Provide the (X, Y) coordinate of the cell's center where the given text is located.  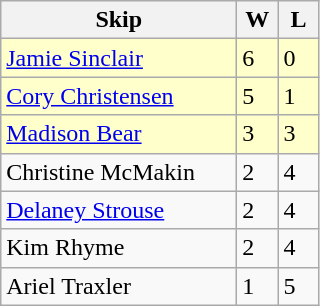
Christine McMakin (119, 172)
Skip (119, 20)
L (298, 20)
Cory Christensen (119, 96)
Kim Rhyme (119, 248)
6 (258, 58)
0 (298, 58)
Jamie Sinclair (119, 58)
Delaney Strouse (119, 210)
Ariel Traxler (119, 286)
W (258, 20)
Madison Bear (119, 134)
